Search for the cell housing the specified text and yield its [X, Y] center coordinate. 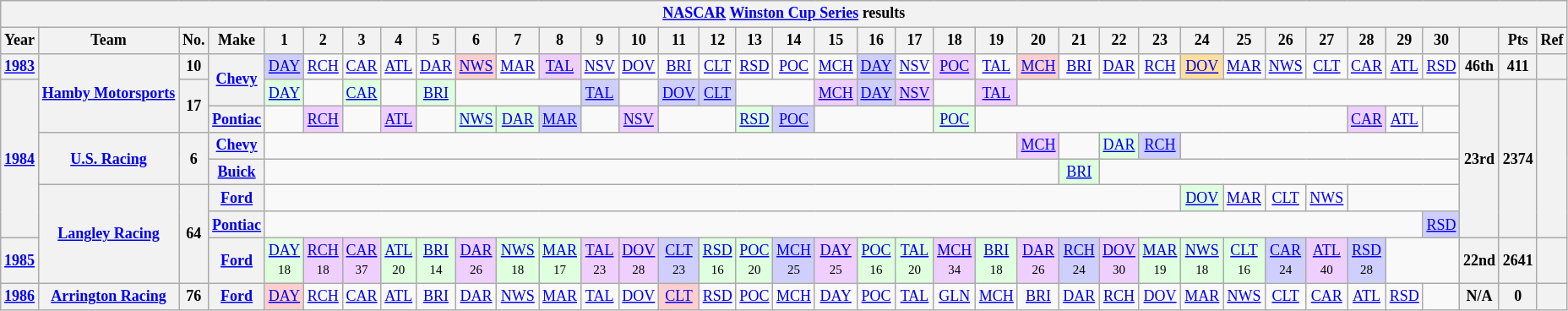
15 [836, 41]
13 [754, 41]
MCH25 [794, 260]
12 [717, 41]
Team [108, 41]
CAR37 [362, 260]
No. [194, 41]
46th [1480, 66]
11 [679, 41]
RCH18 [323, 260]
RSD28 [1367, 260]
26 [1286, 41]
2 [323, 41]
ATL40 [1326, 260]
U.S. Racing [108, 159]
DAY18 [284, 260]
22 [1119, 41]
Hamby Motorsports [108, 93]
1985 [20, 260]
1983 [20, 66]
CLT23 [679, 260]
30 [1441, 41]
29 [1404, 41]
22nd [1480, 260]
MAR17 [560, 260]
18 [955, 41]
27 [1326, 41]
14 [794, 41]
Make [237, 41]
ATL20 [399, 260]
5 [436, 41]
DOV28 [639, 260]
76 [194, 296]
1984 [20, 159]
DAY25 [836, 260]
RCH24 [1080, 260]
Ref [1552, 41]
Langley Racing [108, 234]
N/A [1480, 296]
NASCAR Winston Cup Series results [784, 14]
CAR24 [1286, 260]
7 [518, 41]
25 [1244, 41]
BRI14 [436, 260]
BRI18 [997, 260]
CLT16 [1244, 260]
DOV30 [1119, 260]
3 [362, 41]
64 [194, 234]
Arrington Racing [108, 296]
8 [560, 41]
2641 [1517, 260]
24 [1202, 41]
19 [997, 41]
28 [1367, 41]
Pts [1517, 41]
GLN [955, 296]
0 [1517, 296]
21 [1080, 41]
TAL23 [600, 260]
POC16 [876, 260]
411 [1517, 66]
MAR19 [1160, 260]
9 [600, 41]
1 [284, 41]
20 [1038, 41]
1986 [20, 296]
23rd [1480, 159]
16 [876, 41]
RSD16 [717, 260]
23 [1160, 41]
TAL20 [914, 260]
MCH34 [955, 260]
Year [20, 41]
Buick [237, 172]
POC20 [754, 260]
2374 [1517, 159]
4 [399, 41]
